Detect which cell encompasses the target text, then output its (X, Y) center coordinate. 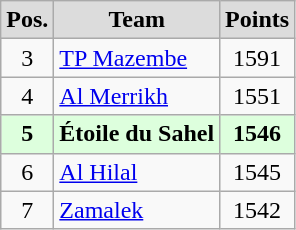
5 (28, 134)
1551 (258, 96)
1591 (258, 58)
Al Merrikh (137, 96)
1542 (258, 210)
6 (28, 172)
7 (28, 210)
Al Hilal (137, 172)
Pos. (28, 20)
Étoile du Sahel (137, 134)
Zamalek (137, 210)
Points (258, 20)
1546 (258, 134)
Team (137, 20)
1545 (258, 172)
4 (28, 96)
3 (28, 58)
TP Mazembe (137, 58)
